Pinpoint the cell where the given text exists, returning its [X, Y] midpoint coordinate. 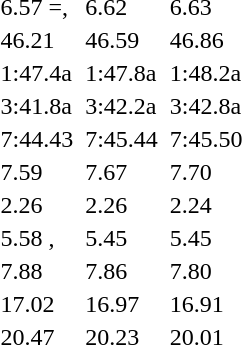
3:42.2a [122, 106]
7.67 [122, 172]
7:45.44 [122, 139]
16.97 [122, 304]
2.26 [122, 205]
5.45 [122, 238]
1:47.8a [122, 73]
7.86 [122, 271]
46.59 [122, 40]
